Detect which cell encompasses the target text, then output its [x, y] center coordinate. 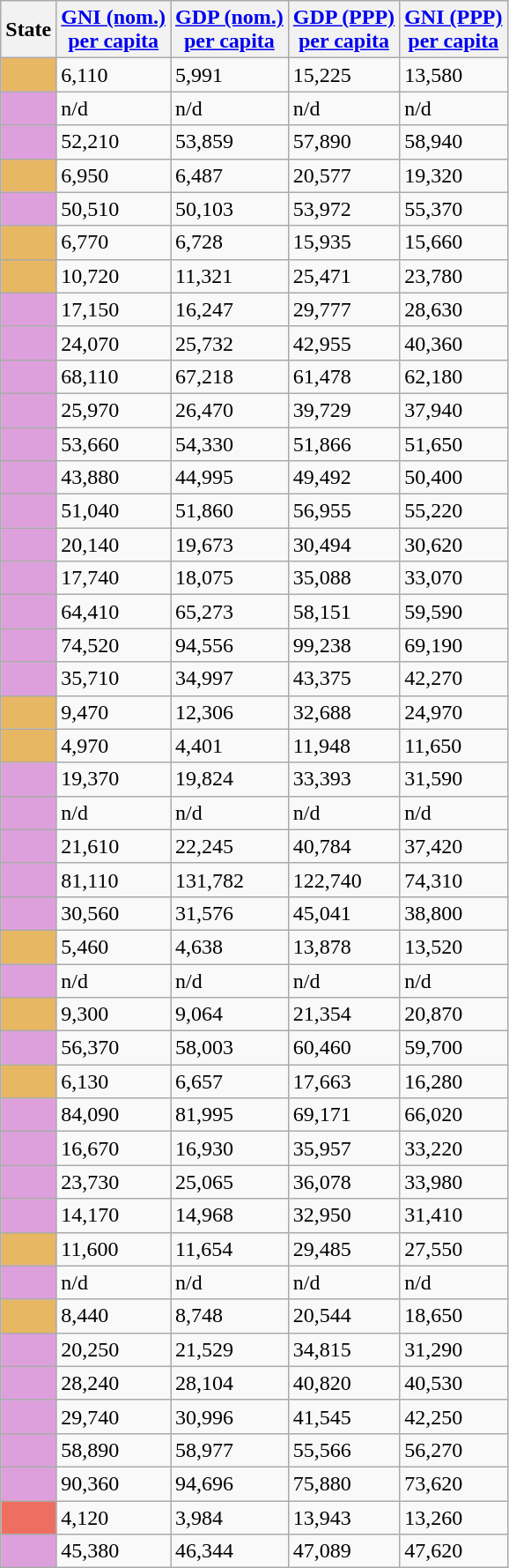
13,878 [343, 947]
6,657 [230, 1081]
31,576 [230, 913]
58,940 [454, 142]
21,610 [114, 846]
52,210 [114, 142]
81,995 [230, 1115]
State [28, 30]
30,996 [230, 1416]
47,620 [454, 1551]
4,970 [114, 746]
15,935 [343, 242]
4,401 [230, 746]
58,977 [230, 1450]
51,860 [230, 511]
51,866 [343, 443]
46,344 [230, 1551]
14,170 [114, 1215]
49,492 [343, 478]
35,088 [343, 578]
67,218 [230, 376]
31,590 [454, 779]
81,110 [114, 880]
19,824 [230, 779]
22,245 [230, 846]
20,140 [114, 545]
32,950 [343, 1215]
33,393 [343, 779]
6,728 [230, 242]
69,190 [454, 645]
16,247 [230, 309]
25,471 [343, 276]
35,710 [114, 679]
12,306 [230, 712]
3,984 [230, 1517]
40,820 [343, 1383]
21,529 [230, 1349]
4,638 [230, 947]
11,948 [343, 746]
6,110 [114, 75]
37,940 [454, 410]
14,968 [230, 1215]
44,995 [230, 478]
131,782 [230, 880]
13,520 [454, 947]
17,740 [114, 578]
58,151 [343, 612]
GDP (PPP)per capita [343, 30]
45,380 [114, 1551]
33,220 [454, 1148]
31,290 [454, 1349]
4,120 [114, 1517]
23,730 [114, 1182]
35,957 [343, 1148]
28,104 [230, 1383]
74,310 [454, 880]
74,520 [114, 645]
19,370 [114, 779]
8,440 [114, 1316]
61,478 [343, 376]
56,370 [114, 1048]
13,260 [454, 1517]
24,070 [114, 343]
6,487 [230, 175]
50,510 [114, 209]
15,660 [454, 242]
55,566 [343, 1450]
20,870 [454, 1014]
11,321 [230, 276]
90,360 [114, 1483]
33,070 [454, 578]
29,485 [343, 1249]
99,238 [343, 645]
5,460 [114, 947]
84,090 [114, 1115]
9,470 [114, 712]
37,420 [454, 846]
58,003 [230, 1048]
59,700 [454, 1048]
9,064 [230, 1014]
30,620 [454, 545]
24,970 [454, 712]
42,250 [454, 1416]
50,400 [454, 478]
56,270 [454, 1450]
31,410 [454, 1215]
43,375 [343, 679]
GNI (nom.)per capita [114, 30]
11,600 [114, 1249]
17,663 [343, 1081]
16,670 [114, 1148]
6,130 [114, 1081]
60,460 [343, 1048]
62,180 [454, 376]
5,991 [230, 75]
28,240 [114, 1383]
122,740 [343, 880]
53,972 [343, 209]
32,688 [343, 712]
33,980 [454, 1182]
13,580 [454, 75]
25,065 [230, 1182]
50,103 [230, 209]
51,650 [454, 443]
9,300 [114, 1014]
15,225 [343, 75]
94,696 [230, 1483]
13,943 [343, 1517]
75,880 [343, 1483]
51,040 [114, 511]
27,550 [454, 1249]
23,780 [454, 276]
34,997 [230, 679]
56,955 [343, 511]
28,630 [454, 309]
19,673 [230, 545]
6,770 [114, 242]
30,494 [343, 545]
66,020 [454, 1115]
42,270 [454, 679]
43,880 [114, 478]
55,370 [454, 209]
11,654 [230, 1249]
41,545 [343, 1416]
69,171 [343, 1115]
64,410 [114, 612]
25,732 [230, 343]
73,620 [454, 1483]
59,590 [454, 612]
36,078 [343, 1182]
40,360 [454, 343]
68,110 [114, 376]
38,800 [454, 913]
40,784 [343, 846]
16,930 [230, 1148]
40,530 [454, 1383]
29,740 [114, 1416]
20,250 [114, 1349]
GDP (nom.)per capita [230, 30]
26,470 [230, 410]
20,577 [343, 175]
16,280 [454, 1081]
39,729 [343, 410]
GNI (PPP)per capita [454, 30]
55,220 [454, 511]
29,777 [343, 309]
34,815 [343, 1349]
10,720 [114, 276]
45,041 [343, 913]
42,955 [343, 343]
17,150 [114, 309]
47,089 [343, 1551]
57,890 [343, 142]
8,748 [230, 1316]
53,859 [230, 142]
18,650 [454, 1316]
58,890 [114, 1450]
6,950 [114, 175]
21,354 [343, 1014]
20,544 [343, 1316]
11,650 [454, 746]
65,273 [230, 612]
53,660 [114, 443]
54,330 [230, 443]
18,075 [230, 578]
30,560 [114, 913]
94,556 [230, 645]
19,320 [454, 175]
25,970 [114, 410]
